Determine the (X, Y) coordinate at the center of the cell enclosing the given text.  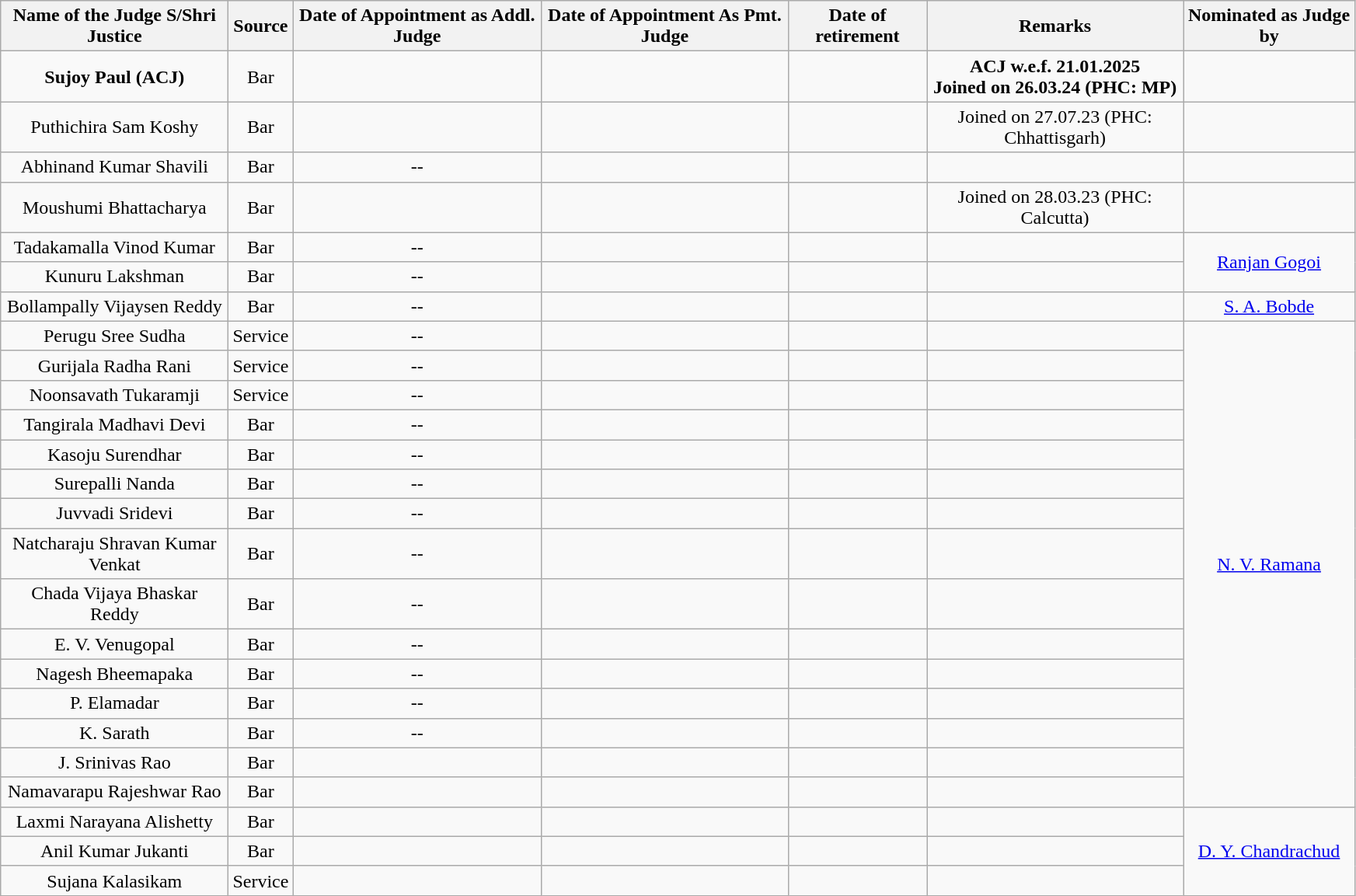
Kunuru Lakshman (115, 277)
Nominated as Judge by (1270, 26)
Tadakamalla Vinod Kumar (115, 247)
Natcharaju Shravan Kumar Venkat (115, 553)
Anil Kumar Jukanti (115, 851)
Date of Appointment As Pmt. Judge (665, 26)
Source (261, 26)
Date of Appointment as Addl. Judge (417, 26)
N. V. Ramana (1270, 564)
Abhinand Kumar Shavili (115, 167)
S. A. Bobde (1270, 306)
Gurijala Radha Rani (115, 365)
Perugu Sree Sudha (115, 336)
E. V. Venugopal (115, 644)
Noonsavath Tukaramji (115, 395)
Joined on 28.03.23 (PHC: Calcutta) (1055, 207)
Kasoju Surendhar (115, 455)
Laxmi Narayana Alishetty (115, 821)
K. Sarath (115, 733)
Chada Vijaya Bhaskar Reddy (115, 605)
Surepalli Nanda (115, 484)
Sujoy Paul (ACJ) (115, 76)
Remarks (1055, 26)
Ranjan Gogoi (1270, 262)
ACJ w.e.f. 21.01.2025Joined on 26.03.24 (PHC: MP) (1055, 76)
Bollampally Vijaysen Reddy (115, 306)
Tangirala Madhavi Devi (115, 424)
Joined on 27.07.23 (PHC: Chhattisgarh) (1055, 127)
Nagesh Bheemapaka (115, 674)
Sujana Kalasikam (115, 880)
P. Elamadar (115, 703)
J. Srinivas Rao (115, 762)
Date of retirement (857, 26)
Puthichira Sam Koshy (115, 127)
D. Y. Chandrachud (1270, 851)
Name of the Judge S/Shri Justice (115, 26)
Moushumi Bhattacharya (115, 207)
Juvvadi Sridevi (115, 514)
Namavarapu Rajeshwar Rao (115, 792)
